Capture the cell that displays the provided text and extract its [X, Y] central coordinate. 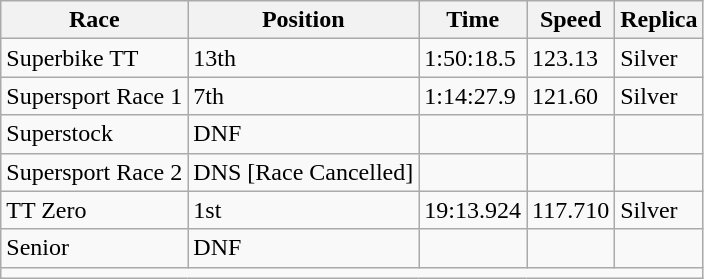
1:14:27.9 [473, 96]
Position [304, 20]
13th [304, 58]
1st [304, 210]
123.13 [570, 58]
1:50:18.5 [473, 58]
Time [473, 20]
7th [304, 96]
Superbike TT [94, 58]
117.710 [570, 210]
Supersport Race 1 [94, 96]
TT Zero [94, 210]
DNS [Race Cancelled] [304, 172]
Speed [570, 20]
121.60 [570, 96]
Race [94, 20]
Senior [94, 248]
Superstock [94, 134]
19:13.924 [473, 210]
Replica [659, 20]
Supersport Race 2 [94, 172]
